Output the (x, y) coordinate of the center of the cell containing the given text.  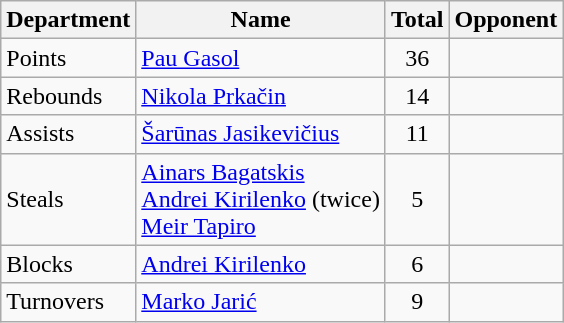
Total (417, 20)
14 (417, 96)
Steals (68, 199)
Ainars Bagatskis Andrei Kirilenko (twice) Meir Tapiro (261, 199)
11 (417, 134)
Marko Jarić (261, 302)
Department (68, 20)
Turnovers (68, 302)
Name (261, 20)
Blocks (68, 264)
Šarūnas Jasikevičius (261, 134)
Pau Gasol (261, 58)
6 (417, 264)
Nikola Prkačin (261, 96)
9 (417, 302)
Andrei Kirilenko (261, 264)
Opponent (506, 20)
Assists (68, 134)
36 (417, 58)
Rebounds (68, 96)
5 (417, 199)
Points (68, 58)
